Capture the cell that displays the provided text and extract its [X, Y] central coordinate. 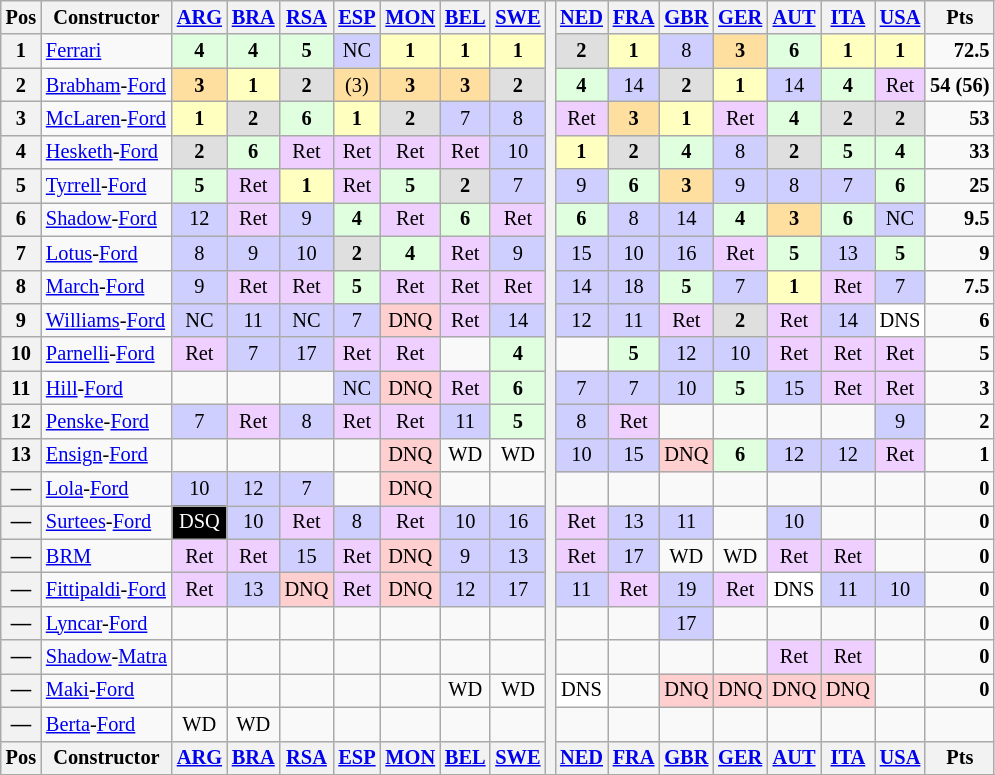
Hesketh-Ford [106, 152]
March-Ford [106, 287]
DSQ [200, 522]
Lola-Ford [106, 489]
Surtees-Ford [106, 522]
72.5 [960, 51]
Tyrrell-Ford [106, 186]
Berta-Ford [106, 724]
(3) [356, 85]
BRM [106, 556]
Shadow-Matra [106, 657]
Lotus-Ford [106, 253]
Parnelli-Ford [106, 354]
Penske-Ford [106, 421]
7.5 [960, 287]
18 [634, 287]
54 (56) [960, 85]
33 [960, 152]
Fittipaldi-Ford [106, 589]
Ensign-Ford [106, 455]
53 [960, 118]
Lyncar-Ford [106, 623]
Brabham-Ford [106, 85]
Shadow-Ford [106, 219]
Williams-Ford [106, 320]
9.5 [960, 219]
McLaren-Ford [106, 118]
Hill-Ford [106, 388]
19 [686, 589]
Ferrari [106, 51]
25 [960, 186]
Maki-Ford [106, 690]
